Find where the given text appears and provide that cell's center as (X, Y) coordinate. 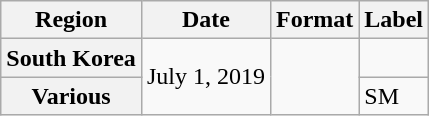
Label (394, 20)
SM (394, 96)
Region (72, 20)
Format (314, 20)
South Korea (72, 58)
July 1, 2019 (206, 77)
Various (72, 96)
Date (206, 20)
